Find where the given text appears and provide that cell's center as (X, Y) coordinate. 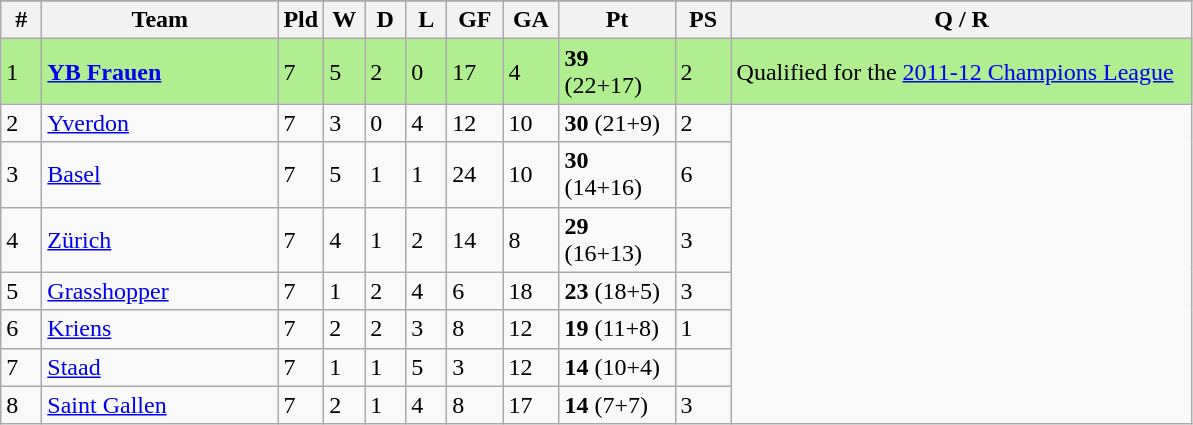
14 (10+4) (617, 367)
Kriens (160, 329)
23 (18+5) (617, 291)
18 (531, 291)
29 (16+13) (617, 240)
19 (11+8) (617, 329)
Q / R (962, 20)
24 (475, 174)
39 (22+17) (617, 72)
Team (160, 20)
14 (7+7) (617, 405)
30 (14+16) (617, 174)
GA (531, 20)
YB Frauen (160, 72)
Qualified for the 2011-12 Champions League (962, 72)
Zürich (160, 240)
W (344, 20)
Pld (301, 20)
14 (475, 240)
30 (21+9) (617, 123)
Yverdon (160, 123)
PS (703, 20)
Pt (617, 20)
Grasshopper (160, 291)
Saint Gallen (160, 405)
Basel (160, 174)
L (426, 20)
Staad (160, 367)
# (22, 20)
D (386, 20)
GF (475, 20)
